Detect which cell encompasses the target text, then output its [x, y] center coordinate. 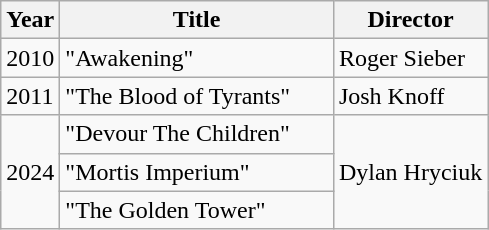
2011 [30, 96]
"Awakening" [197, 58]
"The Blood of Tyrants" [197, 96]
2010 [30, 58]
Roger Sieber [410, 58]
Title [197, 20]
Year [30, 20]
"Mortis Imperium" [197, 172]
2024 [30, 172]
Dylan Hryciuk [410, 172]
"The Golden Tower" [197, 210]
Josh Knoff [410, 96]
Director [410, 20]
"Devour The Children" [197, 134]
